Pinpoint the cell where the given text exists, returning its [x, y] midpoint coordinate. 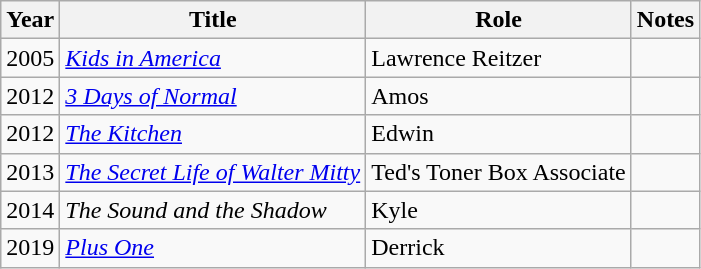
The Sound and the Shadow [213, 210]
2014 [30, 210]
2013 [30, 172]
Title [213, 20]
Kids in America [213, 58]
The Kitchen [213, 134]
2005 [30, 58]
The Secret Life of Walter Mitty [213, 172]
Amos [499, 96]
3 Days of Normal [213, 96]
Notes [665, 20]
Plus One [213, 248]
Ted's Toner Box Associate [499, 172]
Lawrence Reitzer [499, 58]
Year [30, 20]
Role [499, 20]
Edwin [499, 134]
Derrick [499, 248]
Kyle [499, 210]
2019 [30, 248]
